Scan for the cell matching the given text and deliver its (X, Y) coordinate at center. 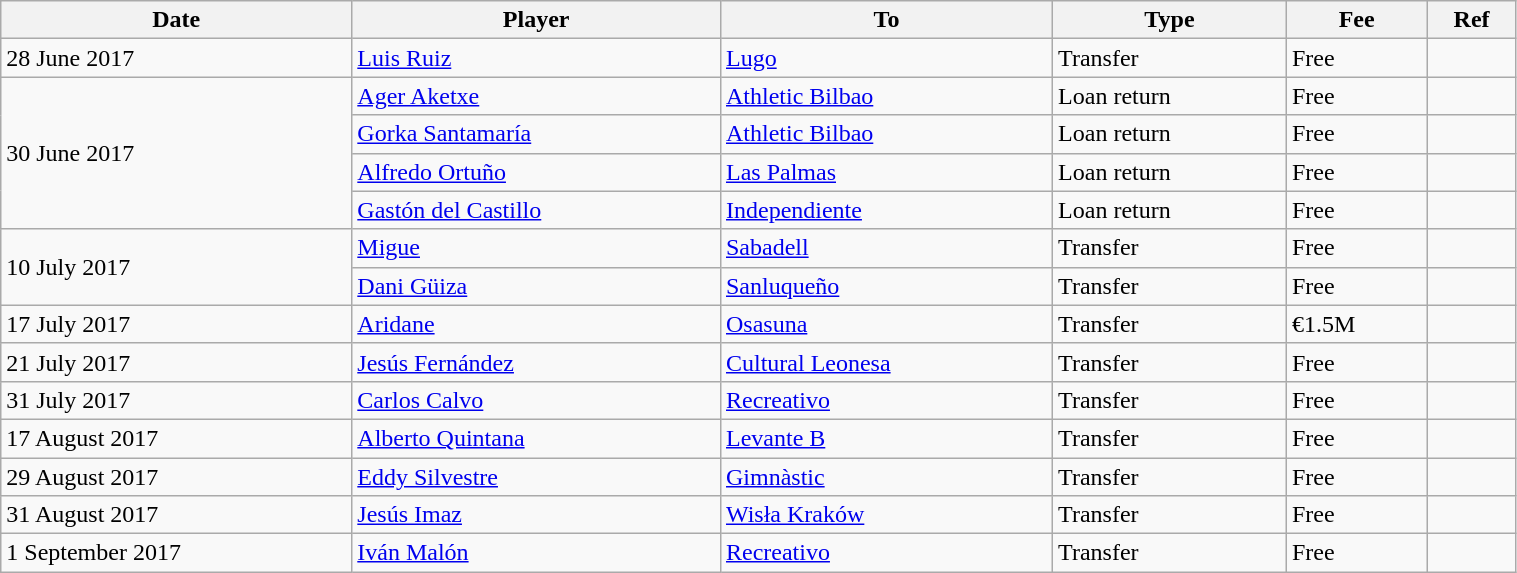
Type (1170, 20)
21 July 2017 (176, 362)
Las Palmas (886, 172)
Gorka Santamaría (536, 134)
28 June 2017 (176, 58)
Jesús Imaz (536, 515)
29 August 2017 (176, 477)
Sabadell (886, 248)
Osasuna (886, 324)
Ager Aketxe (536, 96)
Wisła Kraków (886, 515)
31 August 2017 (176, 515)
Dani Güiza (536, 286)
Eddy Silvestre (536, 477)
Luis Ruiz (536, 58)
Date (176, 20)
30 June 2017 (176, 153)
Levante B (886, 438)
10 July 2017 (176, 267)
Alfredo Ortuño (536, 172)
Iván Malón (536, 553)
1 September 2017 (176, 553)
€1.5M (1356, 324)
Sanluqueño (886, 286)
Gastón del Castillo (536, 210)
31 July 2017 (176, 400)
Independiente (886, 210)
Carlos Calvo (536, 400)
Migue (536, 248)
Aridane (536, 324)
Ref (1472, 20)
Player (536, 20)
17 August 2017 (176, 438)
17 July 2017 (176, 324)
Fee (1356, 20)
Jesús Fernández (536, 362)
Cultural Leonesa (886, 362)
To (886, 20)
Gimnàstic (886, 477)
Alberto Quintana (536, 438)
Lugo (886, 58)
